For the text-containing cell, return its midpoint in [X, Y] coordinate format. 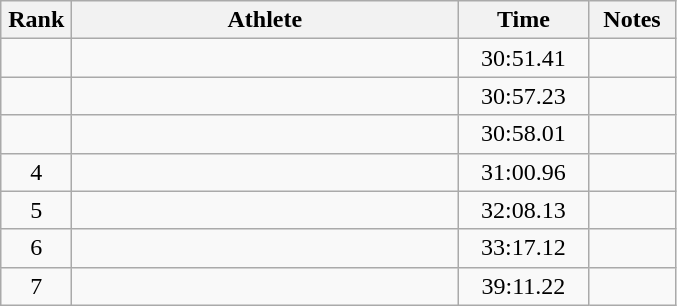
5 [36, 210]
30:57.23 [524, 96]
Notes [632, 20]
30:51.41 [524, 58]
33:17.12 [524, 248]
Athlete [265, 20]
Time [524, 20]
39:11.22 [524, 286]
6 [36, 248]
4 [36, 172]
Rank [36, 20]
7 [36, 286]
31:00.96 [524, 172]
32:08.13 [524, 210]
30:58.01 [524, 134]
